Search for the cell housing the specified text and yield its [X, Y] center coordinate. 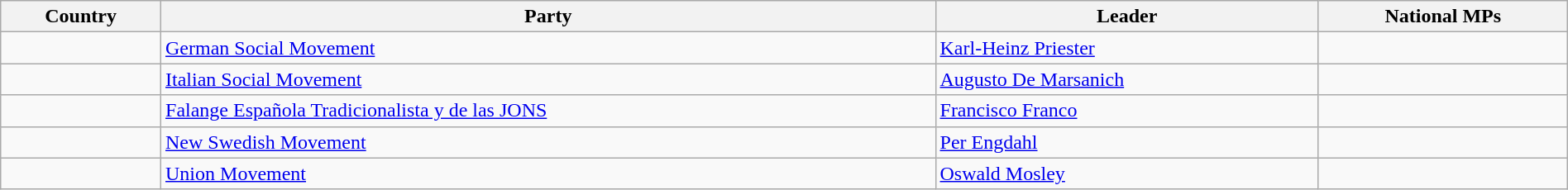
Leader [1126, 17]
Party [548, 17]
German Social Movement [548, 48]
Country [81, 17]
Karl-Heinz Priester [1126, 48]
National MPs [1442, 17]
Italian Social Movement [548, 79]
Francisco Franco [1126, 111]
Augusto De Marsanich [1126, 79]
Union Movement [548, 173]
Per Engdahl [1126, 142]
New Swedish Movement [548, 142]
Falange Española Tradicionalista y de las JONS [548, 111]
Oswald Mosley [1126, 173]
